Search for the cell housing the specified text and yield its (X, Y) center coordinate. 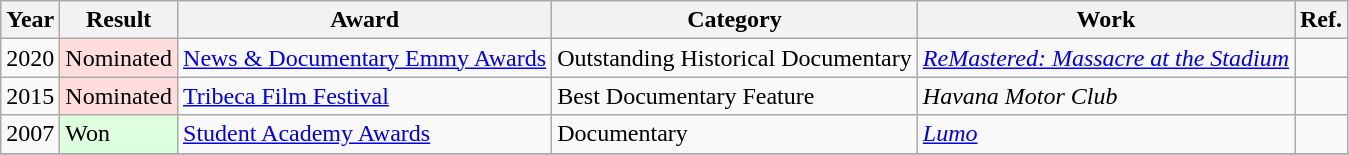
News & Documentary Emmy Awards (365, 58)
Documentary (735, 134)
Result (119, 20)
Work (1106, 20)
2007 (30, 134)
Won (119, 134)
Award (365, 20)
Category (735, 20)
Year (30, 20)
ReMastered: Massacre at the Stadium (1106, 58)
Outstanding Historical Documentary (735, 58)
2020 (30, 58)
Havana Motor Club (1106, 96)
Ref. (1320, 20)
Lumo (1106, 134)
Student Academy Awards (365, 134)
Tribeca Film Festival (365, 96)
Best Documentary Feature (735, 96)
2015 (30, 96)
